Determine the (x, y) coordinate at the center of the cell enclosing the given text.  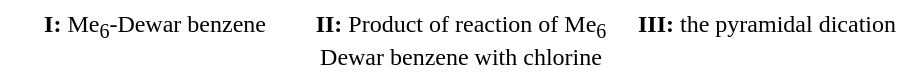
I: Me6-Dewar benzene (156, 40)
II: Product of reaction of Me6 Dewar benzene with chlorine (462, 40)
III: the pyramidal dication (768, 40)
